Return (X, Y) of the center of cell containing provided text 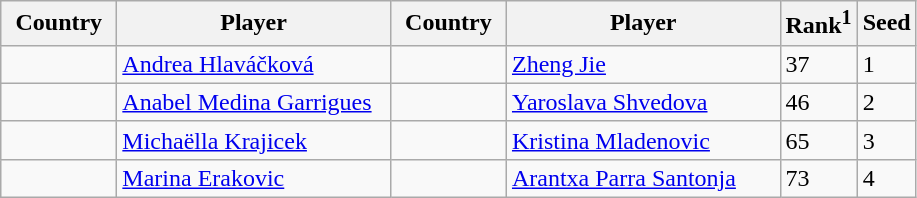
Kristina Mladenovic (643, 140)
2 (886, 102)
Arantxa Parra Santonja (643, 178)
1 (886, 64)
Zheng Jie (643, 64)
Andrea Hlaváčková (254, 64)
46 (818, 102)
Seed (886, 24)
Marina Erakovic (254, 178)
Anabel Medina Garrigues (254, 102)
Yaroslava Shvedova (643, 102)
65 (818, 140)
4 (886, 178)
Rank1 (818, 24)
3 (886, 140)
37 (818, 64)
73 (818, 178)
Michaëlla Krajicek (254, 140)
